Pinpoint the cell where the given text exists, returning its [X, Y] midpoint coordinate. 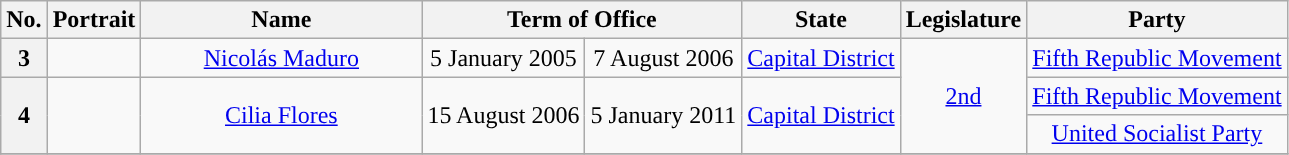
Party [1157, 20]
4 [24, 115]
United Socialist Party [1157, 134]
Term of Office [582, 20]
2nd [964, 96]
No. [24, 20]
State [821, 20]
Nicolás Maduro [282, 58]
3 [24, 58]
Legislature [964, 20]
7 August 2006 [664, 58]
15 August 2006 [504, 115]
Cilia Flores [282, 115]
Name [282, 20]
Portrait [94, 20]
5 January 2005 [504, 58]
5 January 2011 [664, 115]
